Identify which cell holds the provided text, then report its [X, Y] central coordinate. 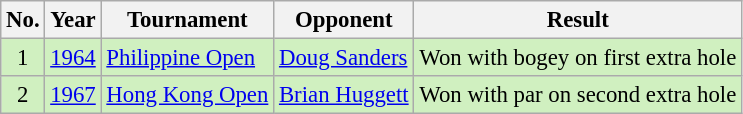
Won with bogey on first extra hole [578, 58]
2 [23, 95]
Result [578, 20]
No. [23, 20]
Opponent [344, 20]
Tournament [188, 20]
Hong Kong Open [188, 95]
Philippine Open [188, 58]
Year [73, 20]
1 [23, 58]
1967 [73, 95]
Brian Huggett [344, 95]
Won with par on second extra hole [578, 95]
Doug Sanders [344, 58]
1964 [73, 58]
